From the cell containing the given text, extract its center point as (x, y) coordinate. 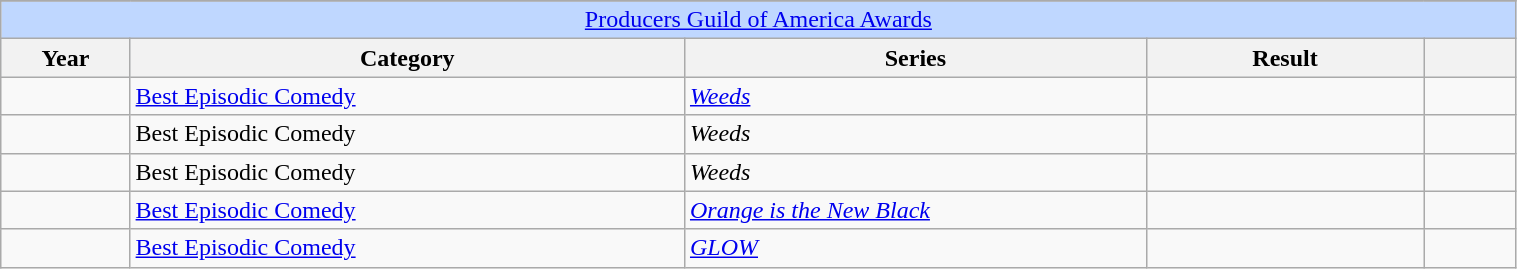
Series (915, 58)
GLOW (915, 248)
Orange is the New Black (915, 210)
Category (407, 58)
Producers Guild of America Awards (758, 20)
Result (1284, 58)
Year (66, 58)
